Locate the cell with the specified text and output its [x, y] center coordinate. 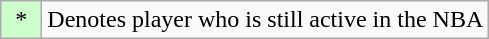
* [22, 20]
Denotes player who is still active in the NBA [266, 20]
